Capture the cell that displays the provided text and extract its [X, Y] central coordinate. 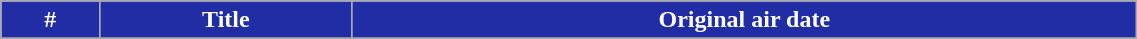
# [50, 20]
Original air date [744, 20]
Title [226, 20]
